Detect which cell encompasses the target text, then output its (X, Y) center coordinate. 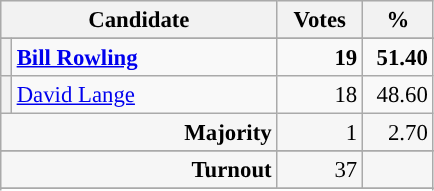
37 (320, 170)
Candidate (139, 20)
Turnout (139, 170)
18 (320, 95)
19 (320, 58)
48.60 (398, 95)
Majority (139, 133)
1 (320, 133)
Bill Rowling (144, 58)
51.40 (398, 58)
% (398, 20)
David Lange (144, 95)
2.70 (398, 133)
Votes (320, 20)
